For the text-containing cell, return its midpoint in [X, Y] coordinate format. 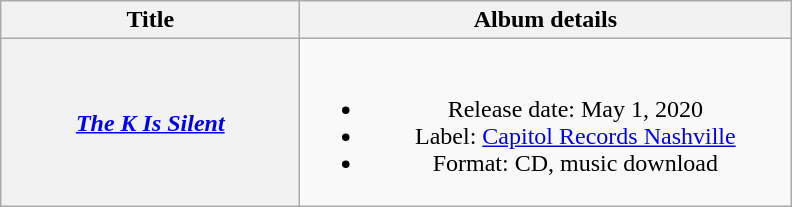
Album details [546, 20]
Release date: May 1, 2020Label: Capitol Records NashvilleFormat: CD, music download [546, 122]
Title [150, 20]
The K Is Silent [150, 122]
